From the cell containing the given text, extract its center point as [x, y] coordinate. 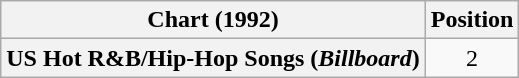
Position [472, 20]
US Hot R&B/Hip-Hop Songs (Billboard) [213, 58]
2 [472, 58]
Chart (1992) [213, 20]
